Search for the cell housing the specified text and yield its [x, y] center coordinate. 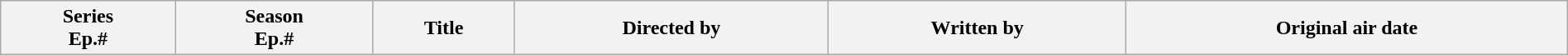
SeriesEp.# [88, 28]
SeasonEp.# [275, 28]
Original air date [1347, 28]
Directed by [672, 28]
Written by [978, 28]
Title [443, 28]
